Identify which cell holds the provided text, then report its [X, Y] central coordinate. 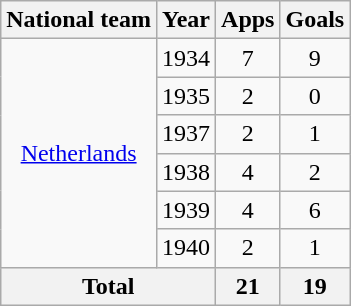
1935 [186, 96]
1938 [186, 172]
9 [315, 58]
7 [248, 58]
1940 [186, 248]
Year [186, 20]
21 [248, 286]
Apps [248, 20]
Netherlands [79, 153]
Total [108, 286]
National team [79, 20]
19 [315, 286]
1937 [186, 134]
1934 [186, 58]
Goals [315, 20]
6 [315, 210]
0 [315, 96]
1939 [186, 210]
